Pinpoint the cell where the given text exists, returning its (x, y) midpoint coordinate. 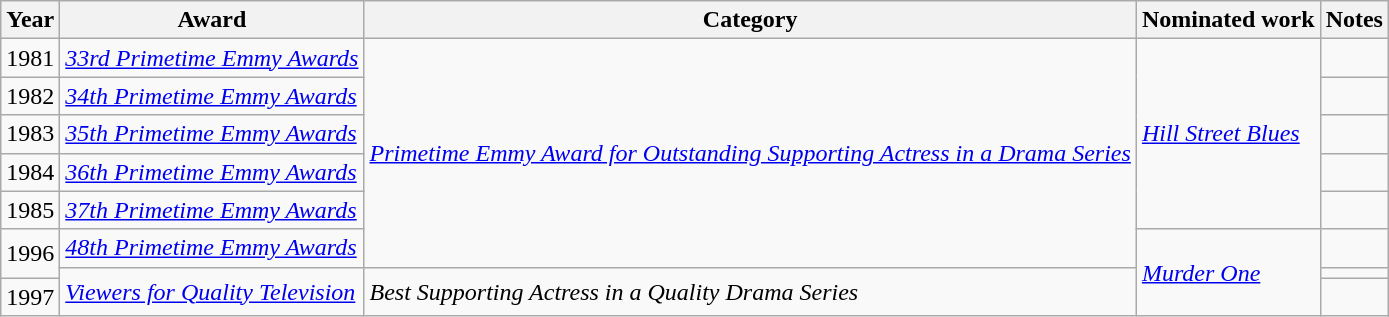
1996 (30, 254)
1983 (30, 134)
36th Primetime Emmy Awards (212, 172)
1997 (30, 297)
Best Supporting Actress in a Quality Drama Series (750, 292)
Notes (1354, 20)
33rd Primetime Emmy Awards (212, 58)
Year (30, 20)
Murder One (1228, 272)
1982 (30, 96)
35th Primetime Emmy Awards (212, 134)
Category (750, 20)
Nominated work (1228, 20)
1985 (30, 210)
Award (212, 20)
37th Primetime Emmy Awards (212, 210)
48th Primetime Emmy Awards (212, 248)
34th Primetime Emmy Awards (212, 96)
1984 (30, 172)
Viewers for Quality Television (212, 292)
Hill Street Blues (1228, 134)
1981 (30, 58)
Primetime Emmy Award for Outstanding Supporting Actress in a Drama Series (750, 153)
